Determine the (X, Y) coordinate at the center of the cell enclosing the given text.  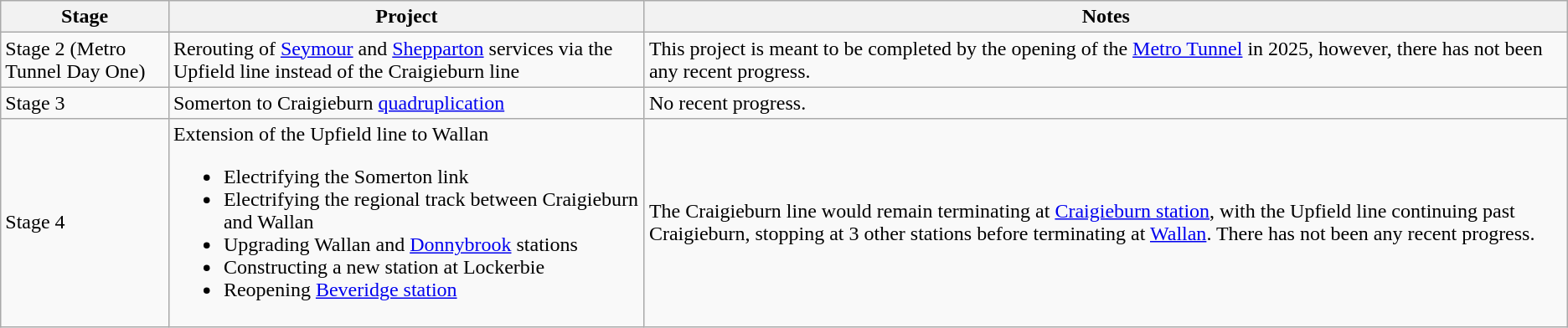
No recent progress. (1106, 103)
Rerouting of Seymour and Shepparton services via the Upfield line instead of the Craigieburn line (406, 60)
Notes (1106, 17)
Stage 3 (85, 103)
Stage 2 (Metro Tunnel Day One) (85, 60)
Stage 4 (85, 223)
Project (406, 17)
Stage (85, 17)
This project is meant to be completed by the opening of the Metro Tunnel in 2025, however, there has not been any recent progress. (1106, 60)
Somerton to Craigieburn quadruplication (406, 103)
